Locate the cell with the specified text and output its (X, Y) center coordinate. 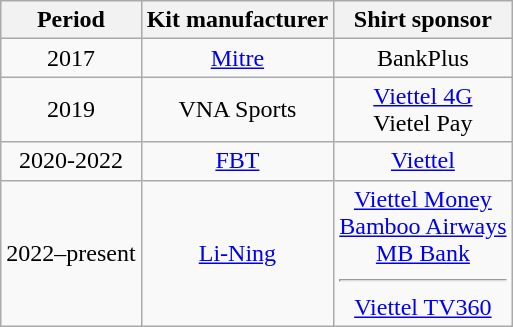
2020-2022 (71, 161)
BankPlus (423, 58)
Viettel (423, 161)
Period (71, 20)
FBT (238, 161)
Shirt sponsor (423, 20)
Kit manufacturer (238, 20)
VNA Sports (238, 110)
Li-Ning (238, 253)
Mitre (238, 58)
Viettel 4G Vietel Pay (423, 110)
Viettel MoneyBamboo AirwaysMB BankViettel TV360 (423, 253)
2017 (71, 58)
2019 (71, 110)
2022–present (71, 253)
